Pinpoint the cell where the given text exists, returning its (x, y) midpoint coordinate. 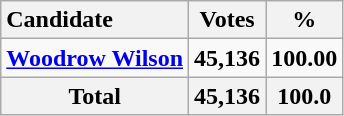
% (304, 20)
Woodrow Wilson (95, 58)
Candidate (95, 20)
Total (95, 96)
Votes (228, 20)
100.0 (304, 96)
100.00 (304, 58)
